Locate the cell with the specified text and output its [X, Y] center coordinate. 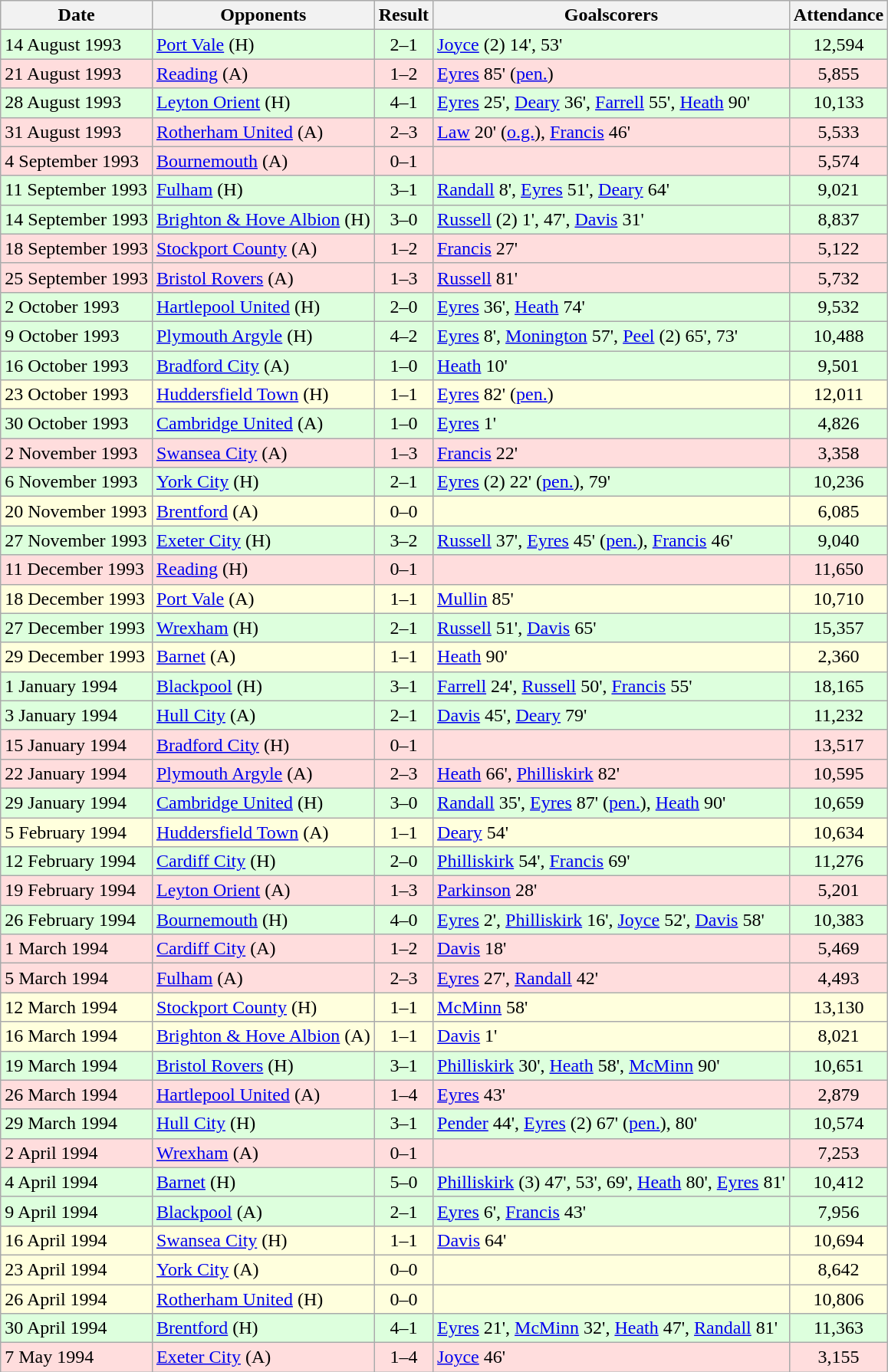
Russell (2) 1', 47', Davis 31' [612, 219]
Hull City (H) [263, 1124]
Result [403, 15]
13,517 [838, 744]
Huddersfield Town (H) [263, 395]
Cardiff City (A) [263, 949]
10,488 [838, 336]
9,021 [838, 190]
28 August 1993 [77, 103]
Exeter City (A) [263, 1357]
30 October 1993 [77, 424]
4–2 [403, 336]
Bradford City (A) [263, 366]
11 September 1993 [77, 190]
14 August 1993 [77, 44]
5,122 [838, 248]
Law 20' (o.g.), Francis 46' [612, 132]
8,837 [838, 219]
Cambridge United (H) [263, 803]
8,021 [838, 1036]
Rotherham United (A) [263, 132]
5 February 1994 [77, 832]
Barnet (A) [263, 657]
Reading (A) [263, 74]
Philliskirk 54', Francis 69' [612, 862]
York City (H) [263, 482]
Bristol Rovers (H) [263, 1065]
Cardiff City (H) [263, 862]
Eyres 25', Deary 36', Farrell 55', Heath 90' [612, 103]
Russell 51', Davis 65' [612, 628]
Swansea City (A) [263, 453]
McMinn 58' [612, 1007]
9 October 1993 [77, 336]
11,276 [838, 862]
Philliskirk (3) 47', 53', 69', Heath 80', Eyres 81' [612, 1182]
15,357 [838, 628]
5,201 [838, 891]
Eyres 2', Philliskirk 16', Joyce 52', Davis 58' [612, 920]
15 January 1994 [77, 744]
Eyres (2) 22' (pen.), 79' [612, 482]
2 April 1994 [77, 1153]
Bournemouth (H) [263, 920]
10,659 [838, 803]
Hartlepool United (H) [263, 307]
Rotherham United (H) [263, 1299]
Parkinson 28' [612, 891]
6 November 1993 [77, 482]
Port Vale (H) [263, 44]
2,360 [838, 657]
10,574 [838, 1124]
Reading (H) [263, 569]
Pender 44', Eyres (2) 67' (pen.), 80' [612, 1124]
11 December 1993 [77, 569]
3–2 [403, 540]
19 February 1994 [77, 891]
Joyce 46' [612, 1357]
Eyres 8', Monington 57', Peel (2) 65', 73' [612, 336]
21 August 1993 [77, 74]
23 April 1994 [77, 1269]
31 August 1993 [77, 132]
Deary 54' [612, 832]
Stockport County (A) [263, 248]
3,358 [838, 453]
Plymouth Argyle (A) [263, 773]
Hull City (A) [263, 715]
9,040 [838, 540]
25 September 1993 [77, 277]
Leyton Orient (H) [263, 103]
27 November 1993 [77, 540]
Davis 45', Deary 79' [612, 715]
York City (A) [263, 1269]
11,363 [838, 1328]
Brighton & Hove Albion (A) [263, 1036]
Wrexham (H) [263, 628]
18,165 [838, 686]
5 March 1994 [77, 978]
Eyres 43' [612, 1095]
3,155 [838, 1357]
Mullin 85' [612, 599]
Attendance [838, 15]
9,501 [838, 366]
10,710 [838, 599]
7,956 [838, 1211]
14 September 1993 [77, 219]
Russell 37', Eyres 45' (pen.), Francis 46' [612, 540]
Hartlepool United (A) [263, 1095]
27 December 1993 [77, 628]
Davis 64' [612, 1240]
16 March 1994 [77, 1036]
Bristol Rovers (A) [263, 277]
Randall 8', Eyres 51', Deary 64' [612, 190]
Eyres 1' [612, 424]
Joyce (2) 14', 53' [612, 44]
29 December 1993 [77, 657]
Goalscorers [612, 15]
22 January 1994 [77, 773]
10,412 [838, 1182]
Bradford City (H) [263, 744]
11,232 [838, 715]
4,493 [838, 978]
Eyres 36', Heath 74' [612, 307]
26 March 1994 [77, 1095]
23 October 1993 [77, 395]
2 November 1993 [77, 453]
10,651 [838, 1065]
10,236 [838, 482]
Russell 81' [612, 277]
2 October 1993 [77, 307]
3 January 1994 [77, 715]
Huddersfield Town (A) [263, 832]
2,879 [838, 1095]
26 April 1994 [77, 1299]
18 December 1993 [77, 599]
Brighton & Hove Albion (H) [263, 219]
20 November 1993 [77, 511]
12 March 1994 [77, 1007]
Bournemouth (A) [263, 161]
Port Vale (A) [263, 599]
5,732 [838, 277]
Eyres 21', McMinn 32', Heath 47', Randall 81' [612, 1328]
10,595 [838, 773]
1 January 1994 [77, 686]
12,594 [838, 44]
Blackpool (H) [263, 686]
10,694 [838, 1240]
1 March 1994 [77, 949]
16 April 1994 [77, 1240]
29 January 1994 [77, 803]
10,383 [838, 920]
Eyres 82' (pen.) [612, 395]
Plymouth Argyle (H) [263, 336]
Davis 1' [612, 1036]
Barnet (H) [263, 1182]
5,574 [838, 161]
Heath 10' [612, 366]
5,469 [838, 949]
7 May 1994 [77, 1357]
Eyres 85' (pen.) [612, 74]
Fulham (H) [263, 190]
Swansea City (H) [263, 1240]
16 October 1993 [77, 366]
Heath 66', Philliskirk 82' [612, 773]
Eyres 27', Randall 42' [612, 978]
10,806 [838, 1299]
30 April 1994 [77, 1328]
Cambridge United (A) [263, 424]
4,826 [838, 424]
Heath 90' [612, 657]
10,133 [838, 103]
7,253 [838, 1153]
12,011 [838, 395]
Fulham (A) [263, 978]
Randall 35', Eyres 87' (pen.), Heath 90' [612, 803]
Davis 18' [612, 949]
Leyton Orient (A) [263, 891]
Blackpool (A) [263, 1211]
4–0 [403, 920]
9,532 [838, 307]
8,642 [838, 1269]
Francis 27' [612, 248]
12 February 1994 [77, 862]
6,085 [838, 511]
18 September 1993 [77, 248]
13,130 [838, 1007]
10,634 [838, 832]
Opponents [263, 15]
5–0 [403, 1182]
5,533 [838, 132]
29 March 1994 [77, 1124]
4 April 1994 [77, 1182]
Stockport County (H) [263, 1007]
Exeter City (H) [263, 540]
Philliskirk 30', Heath 58', McMinn 90' [612, 1065]
Farrell 24', Russell 50', Francis 55' [612, 686]
Date [77, 15]
Francis 22' [612, 453]
Wrexham (A) [263, 1153]
11,650 [838, 569]
4 September 1993 [77, 161]
5,855 [838, 74]
26 February 1994 [77, 920]
Brentford (H) [263, 1328]
Eyres 6', Francis 43' [612, 1211]
Brentford (A) [263, 511]
19 March 1994 [77, 1065]
9 April 1994 [77, 1211]
